From the cell containing the given text, extract its center point as [x, y] coordinate. 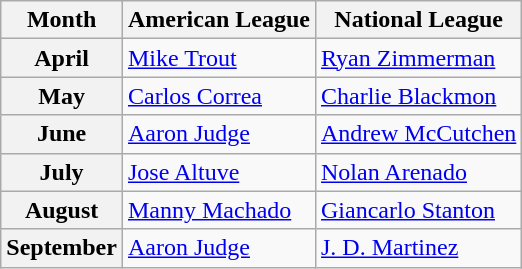
Nolan Arenado [418, 172]
Giancarlo Stanton [418, 210]
September [62, 248]
American League [218, 20]
Ryan Zimmerman [418, 58]
National League [418, 20]
July [62, 172]
May [62, 96]
June [62, 134]
J. D. Martinez [418, 248]
August [62, 210]
Month [62, 20]
Manny Machado [218, 210]
Carlos Correa [218, 96]
Mike Trout [218, 58]
April [62, 58]
Charlie Blackmon [418, 96]
Andrew McCutchen [418, 134]
Jose Altuve [218, 172]
